Identify which cell holds the provided text, then report its [x, y] central coordinate. 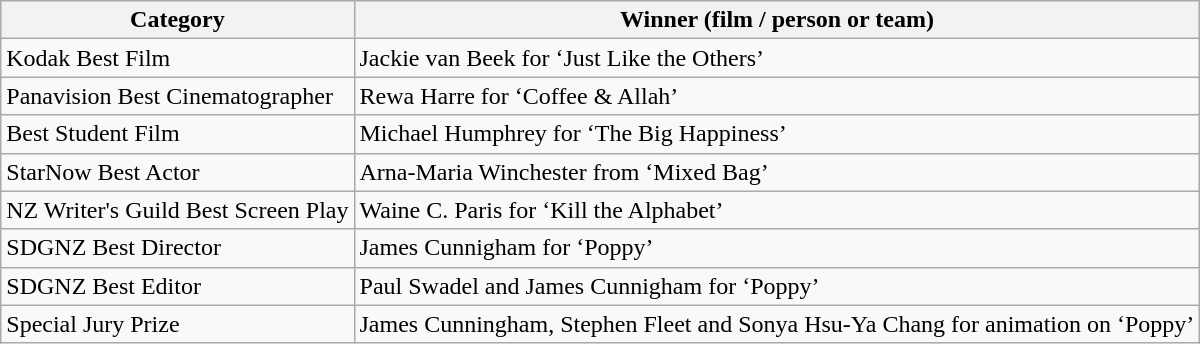
Category [178, 20]
Jackie van Beek for ‘Just Like the Others’ [777, 58]
Arna-Maria Winchester from ‘Mixed Bag’ [777, 172]
Waine C. Paris for ‘Kill the Alphabet’ [777, 210]
StarNow Best Actor [178, 172]
Michael Humphrey for ‘The Big Happiness’ [777, 134]
SDGNZ Best Editor [178, 286]
Best Student Film [178, 134]
SDGNZ Best Director [178, 248]
Winner (film / person or team) [777, 20]
Kodak Best Film [178, 58]
NZ Writer's Guild Best Screen Play [178, 210]
Panavision Best Cinematographer [178, 96]
James Cunnigham for ‘Poppy’ [777, 248]
Special Jury Prize [178, 324]
Paul Swadel and James Cunnigham for ‘Poppy’ [777, 286]
James Cunningham, Stephen Fleet and Sonya Hsu-Ya Chang for animation on ‘Poppy’ [777, 324]
Rewa Harre for ‘Coffee & Allah’ [777, 96]
